Output the [x, y] coordinate of the center of the cell containing the given text.  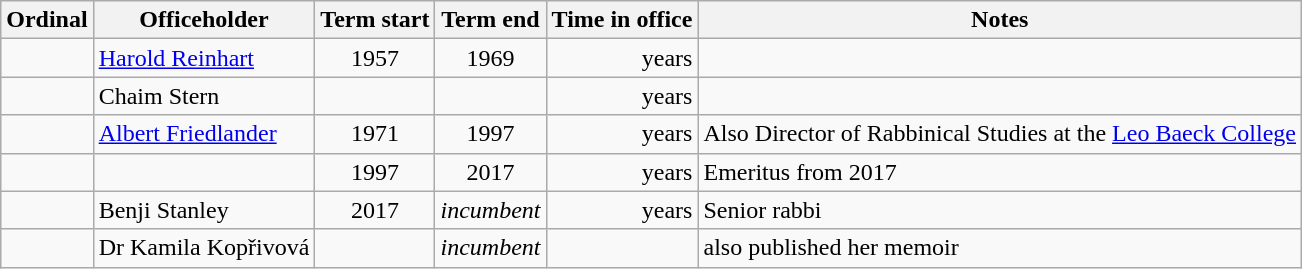
1957 [375, 58]
Notes [1000, 20]
Officeholder [204, 20]
Emeritus from 2017 [1000, 172]
Dr Kamila Kopřivová [204, 248]
Benji Stanley [204, 210]
Time in office [622, 20]
Ordinal [47, 20]
Also Director of Rabbinical Studies at the Leo Baeck College [1000, 134]
Albert Friedlander [204, 134]
Term end [490, 20]
Senior rabbi [1000, 210]
Harold Reinhart [204, 58]
Chaim Stern [204, 96]
1969 [490, 58]
also published her memoir [1000, 248]
1971 [375, 134]
Term start [375, 20]
